Search for the cell housing the specified text and yield its (x, y) center coordinate. 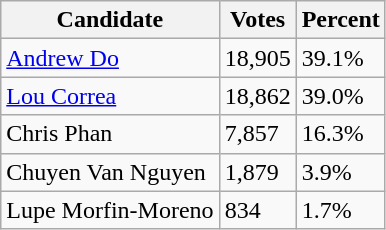
Chuyen Van Nguyen (110, 172)
1.7% (340, 210)
Lou Correa (110, 96)
Percent (340, 20)
Candidate (110, 20)
Votes (258, 20)
18,905 (258, 58)
18,862 (258, 96)
Andrew Do (110, 58)
16.3% (340, 134)
Lupe Morfin-Moreno (110, 210)
39.0% (340, 96)
7,857 (258, 134)
834 (258, 210)
Chris Phan (110, 134)
1,879 (258, 172)
3.9% (340, 172)
39.1% (340, 58)
